Extract the (x, y) coordinate from the center of the cell holding the provided text.  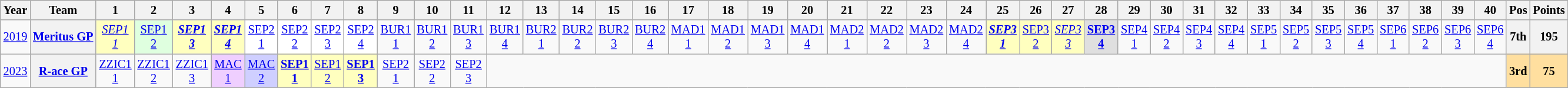
3rd (1518, 71)
25 (1003, 10)
35 (1329, 10)
Team (63, 10)
195 (1549, 37)
SEP14 (228, 37)
2 (153, 10)
SEP31 (1003, 37)
27 (1068, 10)
11 (468, 10)
10 (432, 10)
12 (505, 10)
3 (192, 10)
26 (1036, 10)
6 (294, 10)
BUR14 (505, 37)
MAD12 (727, 37)
SEP53 (1329, 37)
23 (926, 10)
BUR23 (614, 37)
19 (767, 10)
40 (1490, 10)
ZZIC13 (192, 71)
BUR24 (650, 37)
34 (1296, 10)
5 (261, 10)
17 (688, 10)
75 (1549, 71)
MAC1 (228, 71)
SEP61 (1393, 37)
MAC2 (261, 71)
SEP42 (1166, 37)
MAD21 (847, 37)
MAD23 (926, 37)
SEP24 (360, 37)
13 (541, 10)
Pos (1518, 10)
7th (1518, 37)
SEP54 (1360, 37)
8 (360, 10)
SEP44 (1231, 37)
SEP32 (1036, 37)
14 (578, 10)
22 (886, 10)
MAD11 (688, 37)
R-ace GP (63, 71)
38 (1425, 10)
37 (1393, 10)
MAD24 (966, 37)
21 (847, 10)
36 (1360, 10)
MAD22 (886, 37)
ZZIC11 (115, 71)
BUR13 (468, 37)
31 (1199, 10)
SEP62 (1425, 37)
30 (1166, 10)
28 (1101, 10)
33 (1264, 10)
39 (1458, 10)
2023 (15, 71)
SEP63 (1458, 37)
15 (614, 10)
SEP33 (1068, 37)
SEP43 (1199, 37)
SEP52 (1296, 37)
BUR12 (432, 37)
MAD13 (767, 37)
2019 (15, 37)
BUR11 (396, 37)
7 (327, 10)
BUR22 (578, 37)
SEP41 (1134, 37)
SEP64 (1490, 37)
Year (15, 10)
MAD14 (807, 37)
16 (650, 10)
BUR21 (541, 37)
32 (1231, 10)
Meritus GP (63, 37)
SEP34 (1101, 37)
20 (807, 10)
24 (966, 10)
9 (396, 10)
29 (1134, 10)
Points (1549, 10)
ZZIC12 (153, 71)
SEP51 (1264, 37)
18 (727, 10)
1 (115, 10)
4 (228, 10)
